Identify which cell holds the provided text, then report its (X, Y) central coordinate. 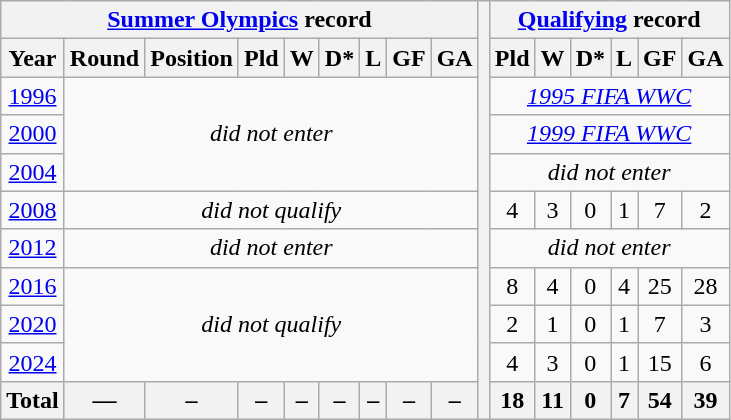
25 (660, 286)
18 (512, 400)
28 (706, 286)
Position (192, 58)
6 (706, 362)
2000 (33, 134)
Summer Olympics record (240, 20)
Year (33, 58)
1996 (33, 96)
2004 (33, 172)
2008 (33, 210)
— (104, 400)
Round (104, 58)
2016 (33, 286)
1995 FIFA WWC (609, 96)
11 (552, 400)
2024 (33, 362)
Total (33, 400)
54 (660, 400)
1999 FIFA WWC (609, 134)
2012 (33, 248)
2020 (33, 324)
Qualifying record (609, 20)
8 (512, 286)
39 (706, 400)
15 (660, 362)
